Locate the cell with the specified text and output its (X, Y) center coordinate. 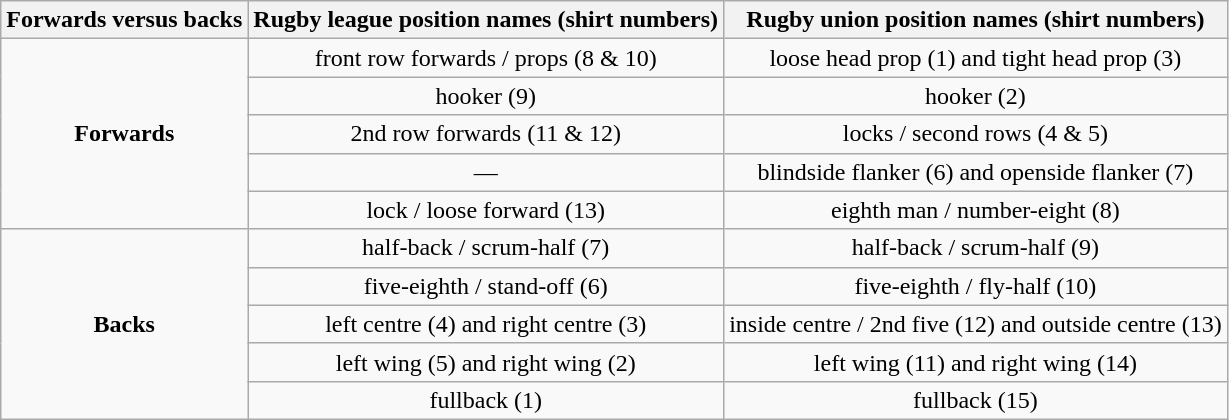
Rugby league position names (shirt numbers) (486, 20)
hooker (9) (486, 96)
left wing (5) and right wing (2) (486, 362)
fullback (15) (976, 400)
front row forwards / props (8 & 10) (486, 58)
loose head prop (1) and tight head prop (3) (976, 58)
hooker (2) (976, 96)
Backs (124, 324)
five-eighth / stand-off (6) (486, 286)
blindside flanker (6) and openside flanker (7) (976, 172)
2nd row forwards (11 & 12) (486, 134)
fullback (1) (486, 400)
Rugby union position names (shirt numbers) (976, 20)
five-eighth / fly-half (10) (976, 286)
locks / second rows (4 & 5) (976, 134)
left wing (11) and right wing (14) (976, 362)
lock / loose forward (13) (486, 210)
half-back / scrum-half (9) (976, 248)
— (486, 172)
Forwards (124, 134)
left centre (4) and right centre (3) (486, 324)
half-back / scrum-half (7) (486, 248)
inside centre / 2nd five (12) and outside centre (13) (976, 324)
eighth man / number-eight (8) (976, 210)
Forwards versus backs (124, 20)
